Return the (X, Y) coordinate for the center point of the cell that contains the specified text.  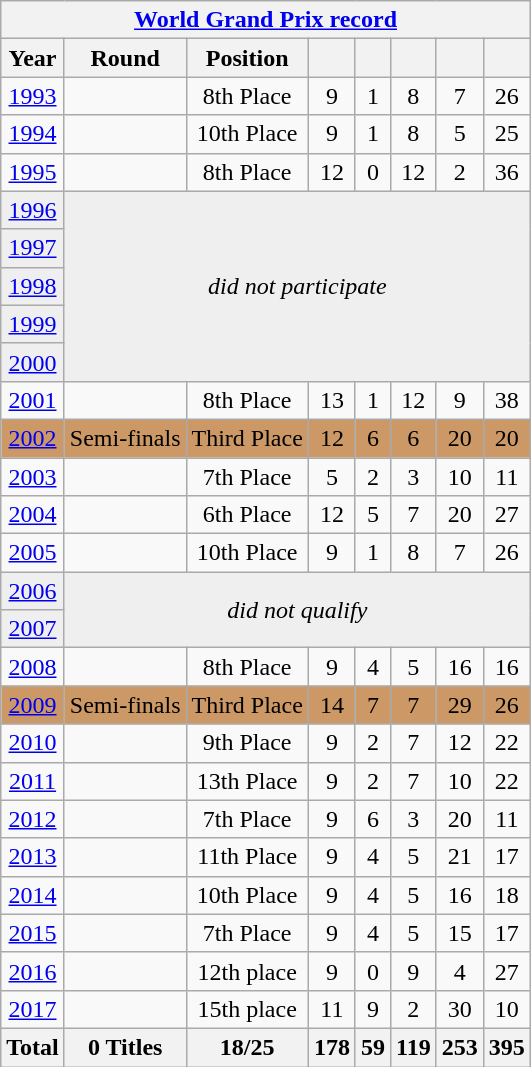
11th Place (247, 857)
2013 (33, 857)
2002 (33, 438)
1998 (33, 286)
World Grand Prix record (266, 20)
2005 (33, 553)
30 (460, 1009)
did not participate (297, 286)
14 (332, 705)
25 (506, 134)
21 (460, 857)
13 (332, 400)
178 (332, 1047)
119 (413, 1047)
13th Place (247, 781)
59 (372, 1047)
18/25 (247, 1047)
2007 (33, 629)
36 (506, 172)
1993 (33, 96)
1997 (33, 248)
Round (125, 58)
29 (460, 705)
1996 (33, 210)
2011 (33, 781)
2009 (33, 705)
0 Titles (125, 1047)
1995 (33, 172)
2004 (33, 515)
2003 (33, 477)
2008 (33, 667)
253 (460, 1047)
9th Place (247, 743)
6th Place (247, 515)
38 (506, 400)
2001 (33, 400)
18 (506, 895)
2006 (33, 591)
15th place (247, 1009)
1994 (33, 134)
Position (247, 58)
2012 (33, 819)
395 (506, 1047)
12th place (247, 971)
did not qualify (297, 610)
2017 (33, 1009)
Year (33, 58)
2015 (33, 933)
2016 (33, 971)
Total (33, 1047)
2010 (33, 743)
15 (460, 933)
2000 (33, 362)
2014 (33, 895)
1999 (33, 324)
